Output the [x, y] coordinate of the center of the cell containing the given text.  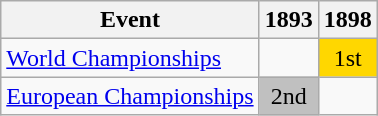
European Championships [130, 96]
2nd [288, 96]
1898 [348, 20]
1st [348, 58]
1893 [288, 20]
World Championships [130, 58]
Event [130, 20]
